For the text-containing cell, return its midpoint in (x, y) coordinate format. 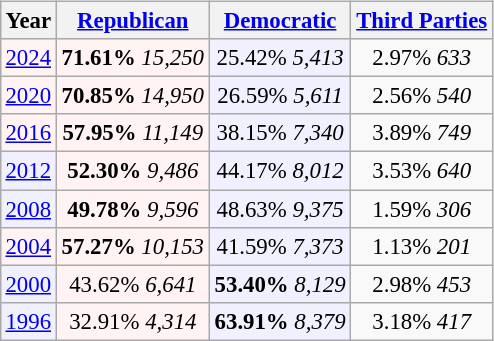
57.27% 10,153 (132, 246)
Third Parties (422, 21)
2.97% 633 (422, 58)
71.61% 15,250 (132, 58)
32.91% 4,314 (132, 321)
1.59% 306 (422, 209)
3.53% 640 (422, 171)
48.63% 9,375 (280, 209)
25.42% 5,413 (280, 58)
2012 (28, 171)
1996 (28, 321)
Democratic (280, 21)
70.85% 14,950 (132, 96)
2000 (28, 284)
49.78% 9,596 (132, 209)
Year (28, 21)
2008 (28, 209)
38.15% 7,340 (280, 133)
44.17% 8,012 (280, 171)
3.18% 417 (422, 321)
43.62% 6,641 (132, 284)
53.40% 8,129 (280, 284)
Republican (132, 21)
63.91% 8,379 (280, 321)
2016 (28, 133)
3.89% 749 (422, 133)
2020 (28, 96)
41.59% 7,373 (280, 246)
2004 (28, 246)
26.59% 5,611 (280, 96)
2.98% 453 (422, 284)
1.13% 201 (422, 246)
2024 (28, 58)
2.56% 540 (422, 96)
52.30% 9,486 (132, 171)
57.95% 11,149 (132, 133)
